Extract the [x, y] coordinate from the center of the cell holding the provided text.  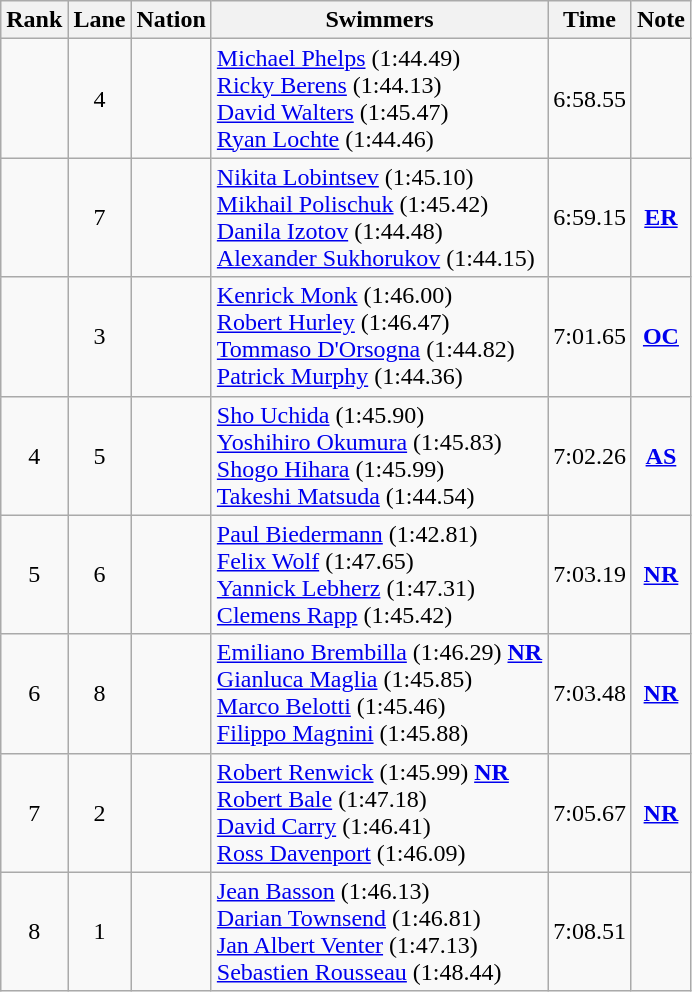
6:59.15 [590, 218]
Note [660, 20]
7:03.19 [590, 574]
Robert Renwick (1:45.99) NR Robert Bale (1:47.18) David Carry (1:46.41) Ross Davenport (1:46.09) [379, 812]
6:58.55 [590, 98]
Lane [100, 20]
7:02.26 [590, 456]
Time [590, 20]
7:05.67 [590, 812]
1 [100, 932]
Nation [171, 20]
3 [100, 336]
Jean Basson (1:46.13) Darian Townsend (1:46.81) Jan Albert Venter (1:47.13) Sebastien Rousseau (1:48.44) [379, 932]
7:03.48 [590, 694]
Swimmers [379, 20]
Rank [34, 20]
Kenrick Monk (1:46.00) Robert Hurley (1:46.47) Tommaso D'Orsogna (1:44.82) Patrick Murphy (1:44.36) [379, 336]
ER [660, 218]
7:01.65 [590, 336]
Nikita Lobintsev (1:45.10) Mikhail Polischuk (1:45.42) Danila Izotov (1:44.48) Alexander Sukhorukov (1:44.15) [379, 218]
OC [660, 336]
7:08.51 [590, 932]
Emiliano Brembilla (1:46.29) NR Gianluca Maglia (1:45.85) Marco Belotti (1:45.46) Filippo Magnini (1:45.88) [379, 694]
Paul Biedermann (1:42.81) Felix Wolf (1:47.65) Yannick Lebherz (1:47.31) Clemens Rapp (1:45.42) [379, 574]
AS [660, 456]
2 [100, 812]
Sho Uchida (1:45.90) Yoshihiro Okumura (1:45.83) Shogo Hihara (1:45.99) Takeshi Matsuda (1:44.54) [379, 456]
Michael Phelps (1:44.49) Ricky Berens (1:44.13) David Walters (1:45.47) Ryan Lochte (1:44.46) [379, 98]
